Extract the (x, y) coordinate from the center of the cell holding the provided text.  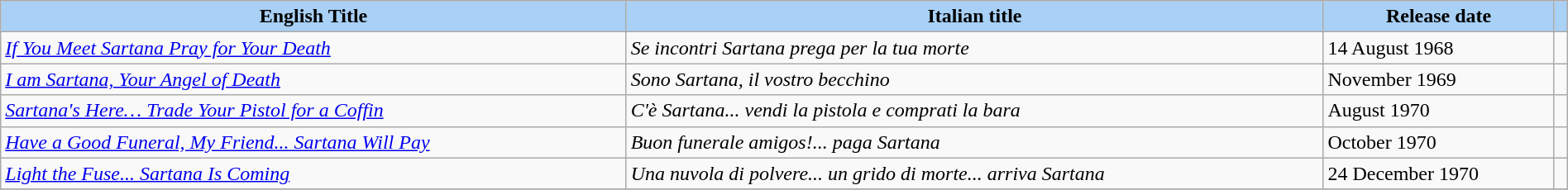
C'è Sartana... vendi la pistola e comprati la bara (974, 111)
If You Meet Sartana Pray for Your Death (313, 48)
14 August 1968 (1439, 48)
Buon funerale amigos!... paga Sartana (974, 142)
October 1970 (1439, 142)
Sartana's Here… Trade Your Pistol for a Coffin (313, 111)
24 December 1970 (1439, 173)
Italian title (974, 17)
August 1970 (1439, 111)
Have a Good Funeral, My Friend... Sartana Will Pay (313, 142)
I am Sartana, Your Angel of Death (313, 79)
Light the Fuse... Sartana Is Coming (313, 173)
Una nuvola di polvere... un grido di morte... arriva Sartana (974, 173)
Release date (1439, 17)
Sono Sartana, il vostro becchino (974, 79)
English Title (313, 17)
November 1969 (1439, 79)
Se incontri Sartana prega per la tua morte (974, 48)
